Extract the (X, Y) coordinate from the center of the cell holding the provided text.  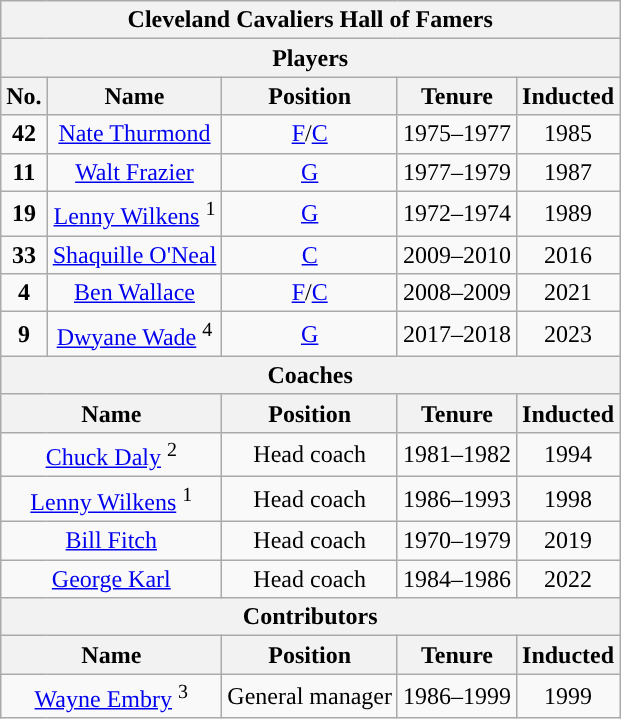
1986–1993 (456, 500)
9 (24, 334)
Nate Thurmond (134, 134)
1984–1986 (456, 579)
1998 (568, 500)
General manager (310, 696)
2009–2010 (456, 255)
Walt Frazier (134, 172)
Players (310, 58)
C (310, 255)
1994 (568, 454)
1975–1977 (456, 134)
Wayne Embry 3 (112, 696)
2022 (568, 579)
No. (24, 96)
1972–1974 (456, 214)
Dwyane Wade 4 (134, 334)
1977–1979 (456, 172)
33 (24, 255)
Shaquille O'Neal (134, 255)
Contributors (310, 617)
Ben Wallace (134, 293)
19 (24, 214)
11 (24, 172)
1987 (568, 172)
42 (24, 134)
Chuck Daly 2 (112, 454)
2016 (568, 255)
Cleveland Cavaliers Hall of Famers (310, 20)
George Karl (112, 579)
2017–2018 (456, 334)
4 (24, 293)
1986–1999 (456, 696)
2021 (568, 293)
2008–2009 (456, 293)
1989 (568, 214)
Bill Fitch (112, 541)
2019 (568, 541)
1970–1979 (456, 541)
1985 (568, 134)
1981–1982 (456, 454)
1999 (568, 696)
Coaches (310, 375)
2023 (568, 334)
